For the text-containing cell, return its midpoint in (X, Y) coordinate format. 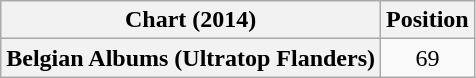
Chart (2014) (191, 20)
Belgian Albums (Ultratop Flanders) (191, 58)
69 (428, 58)
Position (428, 20)
